Locate the cell with the specified text and output its (X, Y) center coordinate. 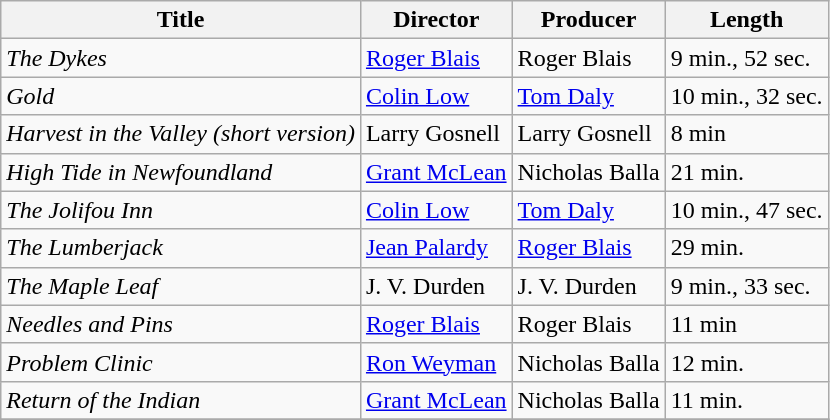
The Lumberjack (181, 248)
21 min. (746, 172)
Jean Palardy (436, 248)
Return of the Indian (181, 400)
Problem Clinic (181, 362)
29 min. (746, 248)
Title (181, 20)
Gold (181, 96)
The Dykes (181, 58)
Needles and Pins (181, 324)
The Maple Leaf (181, 286)
10 min., 32 sec. (746, 96)
Length (746, 20)
Director (436, 20)
9 min., 52 sec. (746, 58)
High Tide in Newfoundland (181, 172)
Producer (588, 20)
The Jolifou Inn (181, 210)
8 min (746, 134)
11 min (746, 324)
10 min., 47 sec. (746, 210)
12 min. (746, 362)
11 min. (746, 400)
9 min., 33 sec. (746, 286)
Ron Weyman (436, 362)
Harvest in the Valley (short version) (181, 134)
